Locate the cell with the specified text and output its [X, Y] center coordinate. 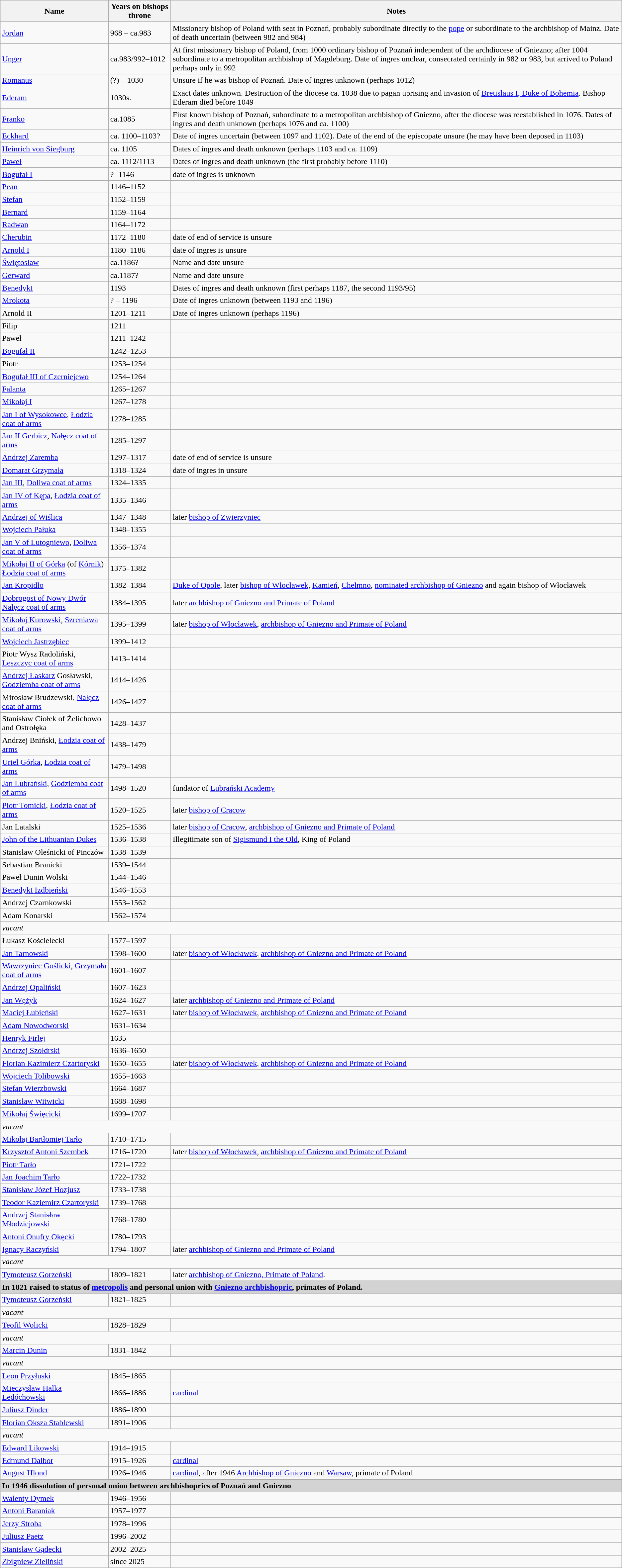
Jan Wężyk [54, 1000]
1794–1807 [140, 1249]
1598–1600 [140, 953]
Łukasz Kościelecki [54, 940]
Jan Latalski [54, 827]
Walenty Dymek [54, 1498]
Henryk Firlej [54, 1038]
1265–1267 [140, 389]
Domarat Grzymała [54, 470]
1710–1715 [140, 1139]
Andrzej of Wiślica [54, 517]
1821–1825 [140, 1300]
Piotr Tomicki, Łodzia coat of arms [54, 810]
1891–1906 [140, 1423]
Wojciech Jastrzębiec [54, 641]
1655–1663 [140, 1076]
1699–1707 [140, 1114]
1780–1793 [140, 1237]
Benedykt [54, 288]
Mikołaj II of Górka (of Kórnik) Łodzia coat of arms [54, 568]
ca.1085 [140, 119]
1946–1956 [140, 1498]
Andrzej Łaskarz Gosławski, Godziemba coat of arms [54, 680]
Date of ingres unknown (between 1193 and 1196) [396, 301]
1201–1211 [140, 313]
Mieczysław Halka Ledóchowski [54, 1393]
Edmund Dalbor [54, 1460]
1978–1996 [140, 1524]
Arnold I [54, 250]
Ignacy Raczyński [54, 1249]
1624–1627 [140, 1000]
fundator of Lubrański Academy [396, 788]
Stefan [54, 199]
Jordan [54, 33]
since 2025 [140, 1561]
Date of ingres unknown (perhaps 1196) [396, 313]
? -1146 [140, 174]
Adam Konarski [54, 915]
Eckhard [54, 136]
Radwan [54, 225]
(?) – 1030 [140, 80]
1395–1399 [140, 624]
1347–1348 [140, 517]
1650–1655 [140, 1063]
Andrzej Stanisław Młodziejowski [54, 1219]
Jan Joachim Tarło [54, 1177]
1722–1732 [140, 1177]
1498–1520 [140, 788]
1267–1278 [140, 401]
Ederam [54, 98]
1428–1437 [140, 723]
Unsure if he was bishop of Poznań. Date of ingres unknown (perhaps 1012) [396, 80]
Uriel Górka, Łodzia coat of arms [54, 766]
date of ingres in unsure [396, 470]
Dates of ingres and death unknown (the first probably before 1110) [396, 161]
date of ingres is unsure [396, 250]
1828–1829 [140, 1325]
later bishop of Cracow [396, 810]
Name [54, 11]
1180–1186 [140, 250]
Florian Oksza Stablewski [54, 1423]
later archbishop of Gniezno, Primate of Poland. [396, 1274]
1716–1720 [140, 1152]
date of ingres is unknown [396, 174]
1539–1544 [140, 865]
Andrzej Zaremba [54, 458]
In 1946 dissolution of personal union between archbishoprics of Poznań and Gniezno [311, 1486]
Edward Likowski [54, 1448]
Jan I of Wysokowce, Łodzia coat of arms [54, 418]
1335–1346 [140, 500]
Falanta [54, 389]
ca.1186? [140, 263]
1733–1738 [140, 1190]
1536–1538 [140, 839]
Świętosław [54, 263]
Stanisław Ciołek of Żelichowo and Ostrołęka [54, 723]
Marcin Dunin [54, 1350]
1172–1180 [140, 237]
Mrokota [54, 301]
2002–2025 [140, 1549]
1635 [140, 1038]
Piotr Tarło [54, 1165]
1577–1597 [140, 940]
1809–1821 [140, 1274]
Stanisław Oleśnicki of Pinczów [54, 852]
Teofil Wolicki [54, 1325]
1739–1768 [140, 1202]
later bishop of Zwierzyniec [396, 517]
1399–1412 [140, 641]
1915–1926 [140, 1460]
1631–1634 [140, 1025]
Jan Lubrański, Godziemba coat of arms [54, 788]
Cherubin [54, 237]
Andrzej Czarnkowski [54, 903]
Andrzej Szołdrski [54, 1051]
1146–1152 [140, 187]
1285–1297 [140, 440]
Duke of Opole, later bishop of Włocławek, Kamień, Chełmno, nominated archbishop of Gniezno and again bishop of Włocławek [396, 585]
1254–1264 [140, 376]
Andrzej Opaliński [54, 988]
1384–1395 [140, 602]
1845–1865 [140, 1376]
Juliusz Dinder [54, 1410]
1607–1623 [140, 988]
Stefan Wierzbowski [54, 1089]
Heinrich von Siegburg [54, 149]
Pean [54, 187]
John of the Lithuanian Dukes [54, 839]
Years on bishops throne [140, 11]
Adam Nowodworski [54, 1025]
Piotr Wysz Radoliński, Leszczyc coat of arms [54, 658]
Juliusz Paetz [54, 1536]
1211–1242 [140, 338]
Jerzy Stroba [54, 1524]
1318–1324 [140, 470]
ca. 1100–1103? [140, 136]
Notes [396, 11]
? – 1196 [140, 301]
Romanus [54, 80]
1721–1722 [140, 1165]
Benedykt Izdbieński [54, 890]
Wojciech Pałuka [54, 530]
1382–1384 [140, 585]
1553–1562 [140, 903]
Florian Kazimierz Czartoryski [54, 1063]
1438–1479 [140, 745]
In 1821 raised to status of metropolis and personal union with Gniezno archbishopric, primates of Poland. [311, 1287]
Bogufał III of Czerniejewo [54, 376]
1520–1525 [140, 810]
1627–1631 [140, 1013]
Paweł Dunin Wolski [54, 877]
Illegitimate son of Sigismund I the Old, King of Poland [396, 839]
1348–1355 [140, 530]
1297–1317 [140, 458]
Bogufał I [54, 174]
1193 [140, 288]
Date of ingres uncertain (between 1097 and 1102). Date of the end of the episcopate unsure (he may have been deposed in 1103) [396, 136]
Mikołaj Święcicki [54, 1114]
1152–1159 [140, 199]
1926–1946 [140, 1473]
Jan Tarnowski [54, 953]
1159–1164 [140, 212]
ca.983/992–1012 [140, 59]
Franko [54, 119]
1375–1382 [140, 568]
1866–1886 [140, 1393]
Maciej Łubieński [54, 1013]
1242–1253 [140, 351]
1886–1890 [140, 1410]
Unger [54, 59]
Arnold II [54, 313]
1426–1427 [140, 701]
1030s. [140, 98]
1636–1650 [140, 1051]
1688–1698 [140, 1101]
Bogufał II [54, 351]
1164–1172 [140, 225]
Dates of ingres and death unknown (perhaps 1103 and ca. 1109) [396, 149]
Wawrzyniec Goślicki, Grzymała coat of arms [54, 970]
1278–1285 [140, 418]
Zbigniew Zieliński [54, 1561]
Gerward [54, 275]
1414–1426 [140, 680]
1413–1414 [140, 658]
Mikołaj Bartłomiej Tarło [54, 1139]
1479–1498 [140, 766]
1914–1915 [140, 1448]
Jan Kropidło [54, 585]
Jan V of Lutogniewo, Doliwa coat of arms [54, 547]
ca. 1105 [140, 149]
Teodor Kaziemirz Czartoryski [54, 1202]
Krzysztof Antoni Szembek [54, 1152]
Sebastian Branicki [54, 865]
1356–1374 [140, 547]
Dates of ingres and death unknown (first perhaps 1187, the second 1193/95) [396, 288]
1831–1842 [140, 1350]
Jan II Gerbicz, Nałęcz coat of arms [54, 440]
Mirosław Brudzewski, Nałęcz coat of arms [54, 701]
Mikołaj I [54, 401]
cardinal, after 1946 Archbishop of Gniezno and Warsaw, primate of Poland [396, 1473]
later bishop of Cracow, archbishop of Gniezno and Primate of Poland [396, 827]
1601–1607 [140, 970]
Wojciech Tolibowski [54, 1076]
Stanisław Józef Hozjusz [54, 1190]
1768–1780 [140, 1219]
Stanisław Gądecki [54, 1549]
Jan III, Doliwa coat of arms [54, 483]
Jan IV of Kępa, Łodzia coat of arms [54, 500]
1996–2002 [140, 1536]
Bernard [54, 212]
Andrzej Bniński, Łodzia coat of arms [54, 745]
968 – ca.983 [140, 33]
ca. 1112/1113 [140, 161]
Leon Przyłuski [54, 1376]
Antoni Onufry Okęcki [54, 1237]
1957–1977 [140, 1511]
Dobrogost of Nowy Dwór Nałęcz coat of arms [54, 602]
1664–1687 [140, 1089]
Stanisław Witwicki [54, 1101]
1538–1539 [140, 852]
Antoni Baraniak [54, 1511]
Mikołaj Kurowski, Szreniawa coat of arms [54, 624]
1253–1254 [140, 364]
1544–1546 [140, 877]
1324–1335 [140, 483]
August Hlond [54, 1473]
Piotr [54, 364]
1211 [140, 326]
ca.1187? [140, 275]
1562–1574 [140, 915]
Filip [54, 326]
1525–1536 [140, 827]
1546–1553 [140, 890]
